Search for the cell housing the specified text and yield its [X, Y] center coordinate. 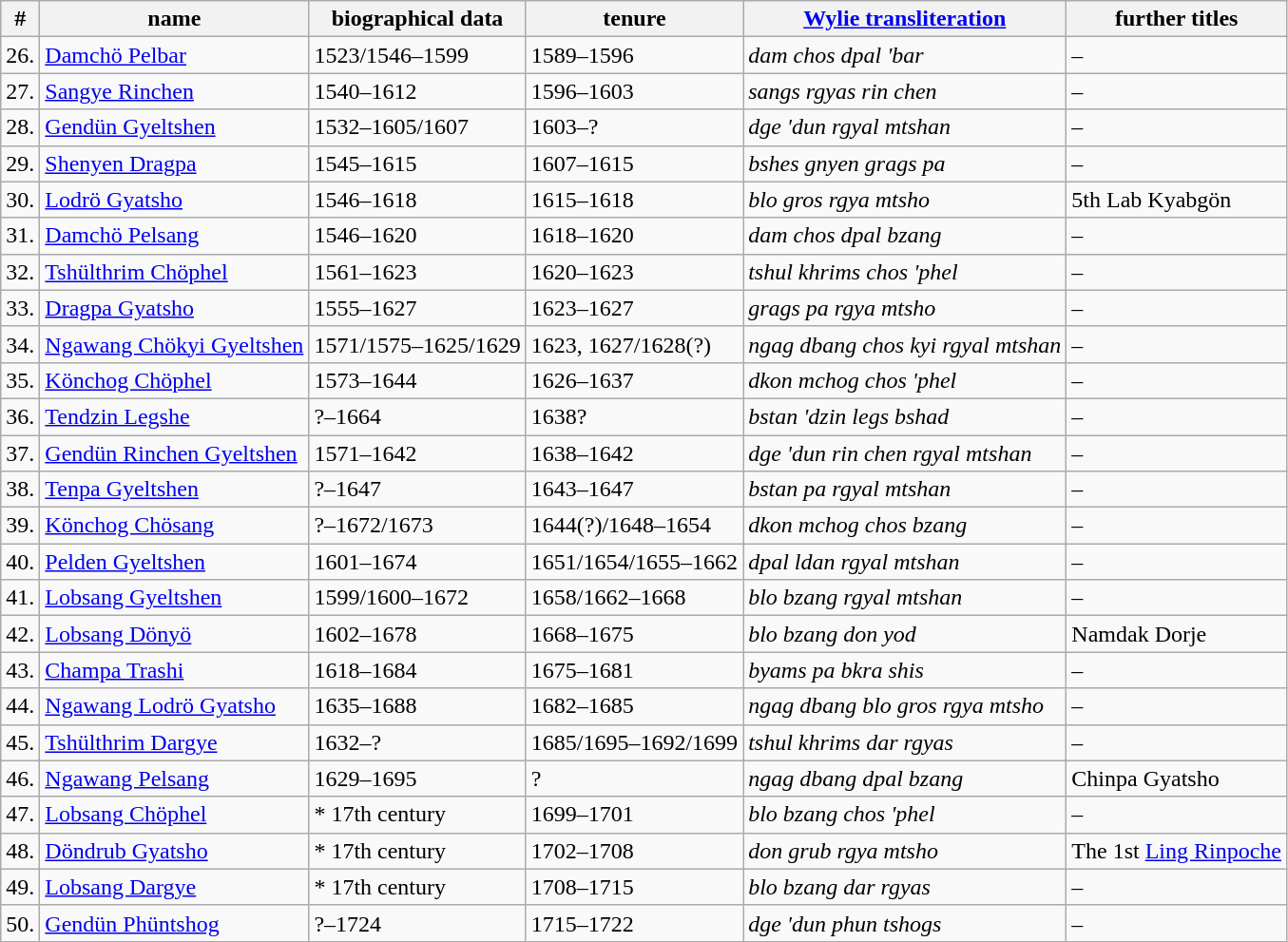
1555–1627 [417, 308]
1629–1695 [417, 779]
1626–1637 [634, 380]
Tshülthrim Chöphel [175, 272]
1523/1546–1599 [417, 55]
31. [21, 236]
35. [21, 380]
5th Lab Kyabgön [1177, 200]
30. [21, 200]
biographical data [417, 19]
1675–1681 [634, 670]
1685/1695–1692/1699 [634, 742]
Damchö Pelsang [175, 236]
tshul khrims dar rgyas [905, 742]
37. [21, 453]
Chinpa Gyatsho [1177, 779]
38. [21, 490]
29. [21, 163]
dkon mchog chos 'phel [905, 380]
dam chos dpal 'bar [905, 55]
1589–1596 [634, 55]
tenure [634, 19]
dge 'dun rgyal mtshan [905, 127]
dam chos dpal bzang [905, 236]
49. [21, 887]
Champa Trashi [175, 670]
41. [21, 598]
blo bzang don yod [905, 634]
48. [21, 851]
1644(?)/1648–1654 [634, 526]
Gendün Rinchen Gyeltshen [175, 453]
dge 'dun rin chen rgyal mtshan [905, 453]
tshul khrims chos 'phel [905, 272]
1599/1600–1672 [417, 598]
blo bzang dar rgyas [905, 887]
1601–1674 [417, 562]
blo bzang rgyal mtshan [905, 598]
1623, 1627/1628(?) [634, 344]
Lobsang Chöphel [175, 815]
bstan 'dzin legs bshad [905, 416]
The 1st Ling Rinpoche [1177, 851]
?–1664 [417, 416]
1682–1685 [634, 706]
Wylie transliteration [905, 19]
1638–1642 [634, 453]
Ngawang Lodrö Gyatsho [175, 706]
1545–1615 [417, 163]
ngag dbang blo gros rgya mtsho [905, 706]
1668–1675 [634, 634]
1607–1615 [634, 163]
dpal ldan rgyal mtshan [905, 562]
Tenpa Gyeltshen [175, 490]
1571–1642 [417, 453]
Shenyen Dragpa [175, 163]
Ngawang Chökyi Gyeltshen [175, 344]
Gendün Gyeltshen [175, 127]
Ngawang Pelsang [175, 779]
45. [21, 742]
50. [21, 923]
dkon mchog chos bzang [905, 526]
1596–1603 [634, 91]
1618–1620 [634, 236]
Tshülthrim Dargye [175, 742]
1561–1623 [417, 272]
33. [21, 308]
Sangye Rinchen [175, 91]
Lobsang Dargye [175, 887]
1546–1618 [417, 200]
further titles [1177, 19]
1602–1678 [417, 634]
1623–1627 [634, 308]
1603–? [634, 127]
1540–1612 [417, 91]
1571/1575–1625/1629 [417, 344]
?–1647 [417, 490]
1635–1688 [417, 706]
40. [21, 562]
blo bzang chos 'phel [905, 815]
blo gros rgya mtsho [905, 200]
42. [21, 634]
bstan pa rgyal mtshan [905, 490]
1702–1708 [634, 851]
1651/1654/1655–1662 [634, 562]
byams pa bkra shis [905, 670]
26. [21, 55]
1658/1662–1668 [634, 598]
1573–1644 [417, 380]
32. [21, 272]
name [175, 19]
27. [21, 91]
36. [21, 416]
1638? [634, 416]
ngag dbang chos kyi rgyal mtshan [905, 344]
Pelden Gyeltshen [175, 562]
dge 'dun phun tshogs [905, 923]
?–1672/1673 [417, 526]
don grub rgya mtsho [905, 851]
Lobsang Gyeltshen [175, 598]
47. [21, 815]
1532–1605/1607 [417, 127]
ngag dbang dpal bzang [905, 779]
1643–1647 [634, 490]
1618–1684 [417, 670]
Namdak Dorje [1177, 634]
Damchö Pelbar [175, 55]
1632–? [417, 742]
1715–1722 [634, 923]
bshes gnyen grags pa [905, 163]
34. [21, 344]
grags pa rgya mtsho [905, 308]
1620–1623 [634, 272]
# [21, 19]
Könchog Chöphel [175, 380]
39. [21, 526]
sangs rgyas rin chen [905, 91]
? [634, 779]
Döndrub Gyatsho [175, 851]
28. [21, 127]
44. [21, 706]
Tendzin Legshe [175, 416]
Gendün Phüntshog [175, 923]
?–1724 [417, 923]
46. [21, 779]
Dragpa Gyatsho [175, 308]
Könchog Chösang [175, 526]
1546–1620 [417, 236]
1708–1715 [634, 887]
1699–1701 [634, 815]
Lobsang Dönyö [175, 634]
1615–1618 [634, 200]
Lodrö Gyatsho [175, 200]
43. [21, 670]
